Extract the (x, y) coordinate from the center of the cell holding the provided text.  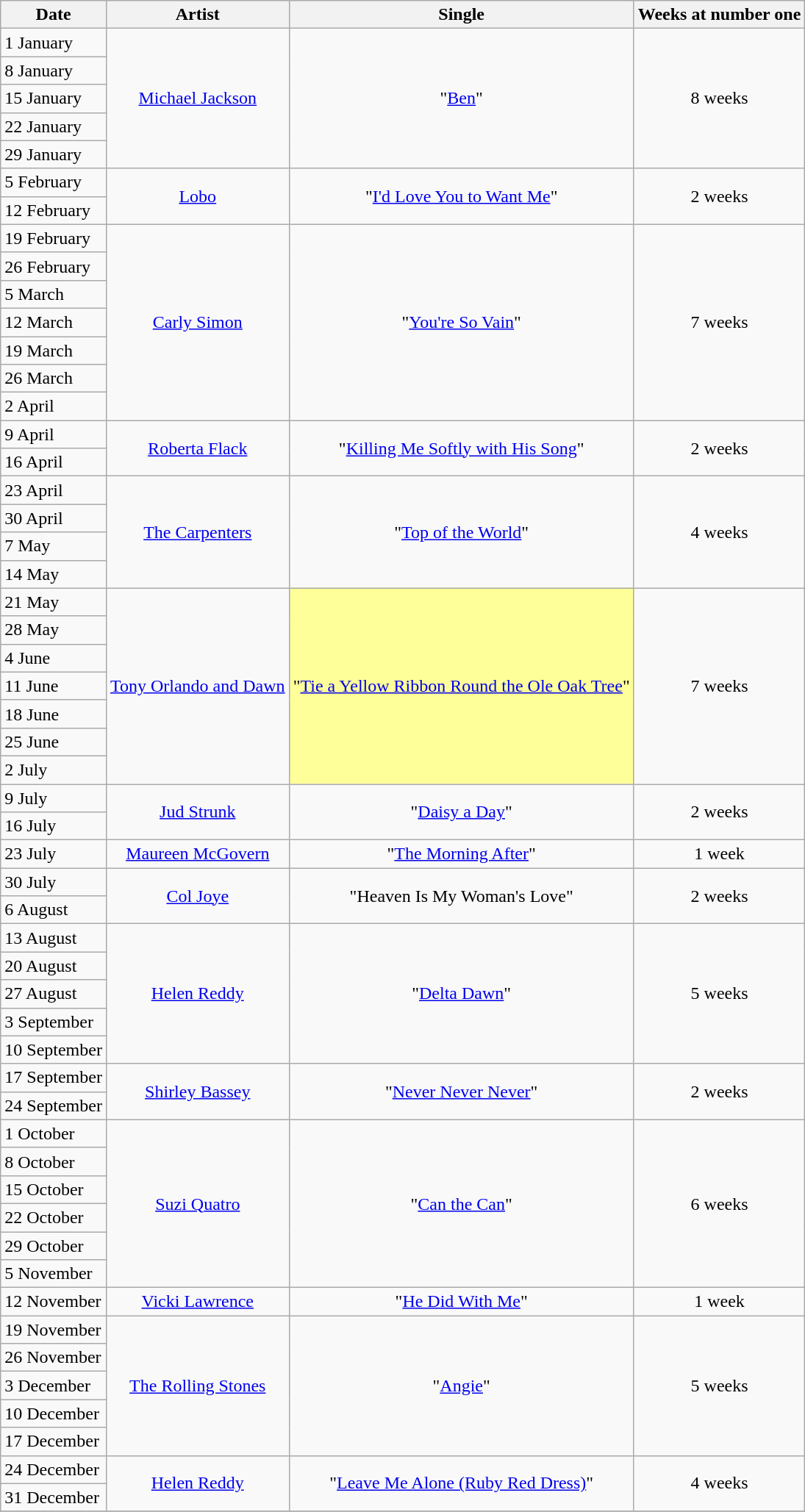
22 October (54, 1217)
11 June (54, 686)
"Tie a Yellow Ribbon Round the Ole Oak Tree" (462, 686)
1 January (54, 43)
4 June (54, 658)
8 weeks (719, 98)
Carly Simon (197, 322)
18 June (54, 714)
Lobo (197, 196)
16 July (54, 826)
The Rolling Stones (197, 1386)
27 August (54, 994)
8 January (54, 71)
Shirley Bassey (197, 1092)
"Delta Dawn" (462, 994)
6 August (54, 910)
6 weeks (719, 1203)
26 February (54, 266)
15 January (54, 98)
Suzi Quatro (197, 1203)
"Killing Me Softly with His Song" (462, 448)
Vicki Lawrence (197, 1302)
9 April (54, 434)
16 April (54, 462)
2 July (54, 770)
Roberta Flack (197, 448)
"Never Never Never" (462, 1092)
Artist (197, 15)
Col Joye (197, 896)
"Leave Me Alone (Ruby Red Dress)" (462, 1483)
31 December (54, 1497)
"Ben" (462, 98)
"Heaven Is My Woman's Love" (462, 896)
Weeks at number one (719, 15)
10 December (54, 1414)
"You're So Vain" (462, 322)
17 December (54, 1441)
19 November (54, 1330)
Maureen McGovern (197, 854)
"Angie" (462, 1386)
21 May (54, 602)
30 April (54, 518)
26 November (54, 1358)
28 May (54, 630)
1 October (54, 1133)
14 May (54, 574)
"I'd Love You to Want Me" (462, 196)
5 November (54, 1274)
10 September (54, 1050)
19 February (54, 238)
30 July (54, 882)
13 August (54, 938)
17 September (54, 1078)
29 October (54, 1246)
"The Morning After" (462, 854)
Single (462, 15)
20 August (54, 966)
23 April (54, 490)
25 June (54, 742)
24 September (54, 1106)
Tony Orlando and Dawn (197, 686)
3 September (54, 1022)
The Carpenters (197, 532)
"Can the Can" (462, 1203)
"He Did With Me" (462, 1302)
12 February (54, 210)
23 July (54, 854)
"Daisy a Day" (462, 811)
"Top of the World" (462, 532)
7 May (54, 546)
Michael Jackson (197, 98)
19 March (54, 351)
Date (54, 15)
12 March (54, 322)
5 March (54, 294)
12 November (54, 1302)
26 March (54, 379)
5 February (54, 182)
22 January (54, 126)
29 January (54, 154)
24 December (54, 1469)
8 October (54, 1161)
3 December (54, 1386)
9 July (54, 798)
2 April (54, 406)
15 October (54, 1189)
Jud Strunk (197, 811)
